Identify which cell holds the provided text, then report its [X, Y] central coordinate. 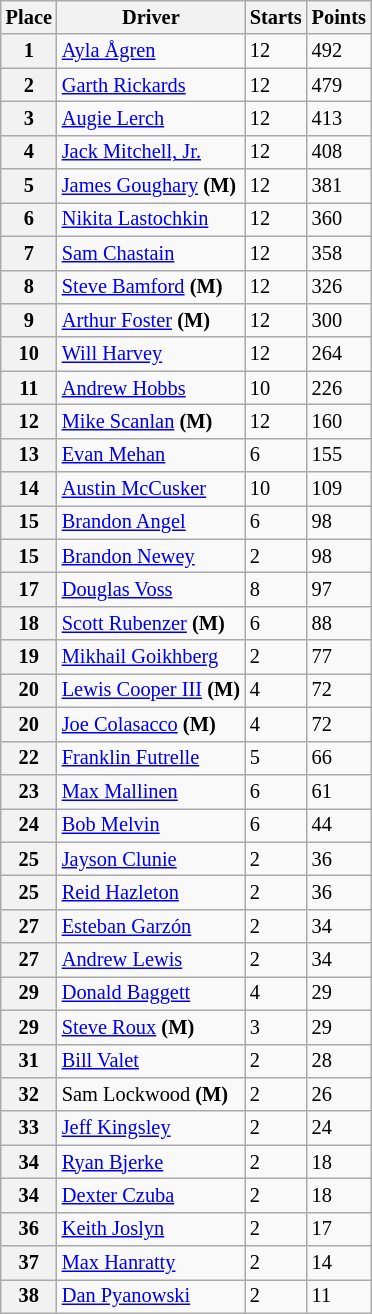
360 [339, 219]
Nikita Lastochkin [151, 219]
37 [29, 1263]
Sam Lockwood (M) [151, 1094]
77 [339, 657]
Arthur Foster (M) [151, 320]
Augie Lerch [151, 118]
James Goughary (M) [151, 186]
Reid Hazleton [151, 892]
Andrew Hobbs [151, 388]
Evan Mehan [151, 455]
Scott Rubenzer (M) [151, 623]
32 [29, 1094]
28 [339, 1061]
Mike Scanlan (M) [151, 421]
Donald Baggett [151, 993]
109 [339, 489]
Mikhail Goikhberg [151, 657]
Austin McCusker [151, 489]
Keith Joslyn [151, 1229]
Jeff Kingsley [151, 1128]
Steve Roux (M) [151, 1027]
Joe Colasacco (M) [151, 724]
88 [339, 623]
66 [339, 758]
7 [29, 253]
Steve Bamford (M) [151, 287]
413 [339, 118]
Brandon Newey [151, 556]
Bob Melvin [151, 825]
Points [339, 17]
Bill Valet [151, 1061]
31 [29, 1061]
Dan Pyanowski [151, 1296]
Max Mallinen [151, 791]
97 [339, 589]
160 [339, 421]
44 [339, 825]
Esteban Garzón [151, 926]
326 [339, 287]
22 [29, 758]
300 [339, 320]
Jack Mitchell, Jr. [151, 152]
Brandon Angel [151, 522]
Max Hanratty [151, 1263]
1 [29, 51]
Douglas Voss [151, 589]
408 [339, 152]
358 [339, 253]
Ryan Bjerke [151, 1162]
381 [339, 186]
Place [29, 17]
226 [339, 388]
13 [29, 455]
Dexter Czuba [151, 1195]
479 [339, 85]
Ayla Ågren [151, 51]
Will Harvey [151, 354]
492 [339, 51]
Andrew Lewis [151, 960]
Franklin Futrelle [151, 758]
Jayson Clunie [151, 859]
61 [339, 791]
264 [339, 354]
19 [29, 657]
Starts [276, 17]
38 [29, 1296]
Sam Chastain [151, 253]
23 [29, 791]
Driver [151, 17]
9 [29, 320]
Lewis Cooper III (M) [151, 690]
33 [29, 1128]
26 [339, 1094]
Garth Rickards [151, 85]
155 [339, 455]
